Scan for the cell matching the given text and deliver its (X, Y) coordinate at center. 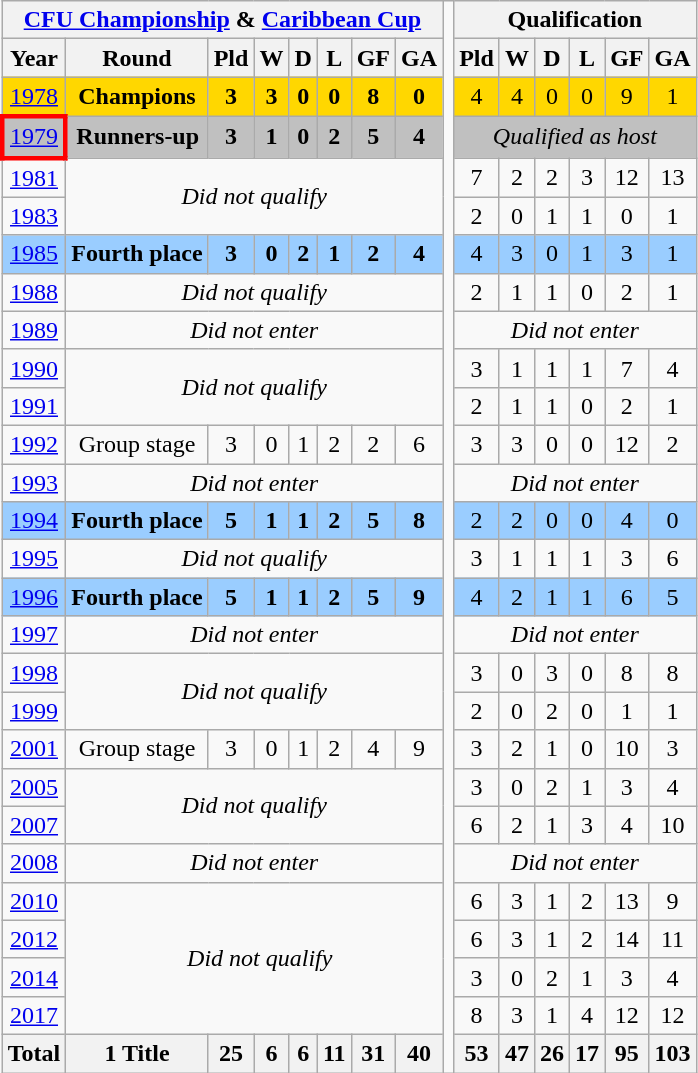
CFU Championship & Caribbean Cup (222, 20)
Runners-up (137, 136)
Qualification (575, 20)
1991 (34, 406)
Champions (137, 97)
1994 (34, 521)
26 (552, 1053)
2005 (34, 787)
1995 (34, 559)
1989 (34, 330)
103 (672, 1053)
47 (516, 1053)
95 (627, 1053)
Total (34, 1053)
2007 (34, 825)
2017 (34, 1015)
1993 (34, 483)
1979 (34, 136)
2014 (34, 977)
53 (477, 1053)
1985 (34, 254)
1996 (34, 597)
Round (137, 58)
2008 (34, 863)
Qualified as host (575, 136)
1997 (34, 635)
40 (420, 1053)
2001 (34, 749)
1992 (34, 444)
1 Title (137, 1053)
1999 (34, 711)
25 (231, 1053)
1988 (34, 292)
2010 (34, 901)
1998 (34, 673)
1990 (34, 368)
14 (627, 939)
2012 (34, 939)
1983 (34, 216)
1981 (34, 178)
1978 (34, 97)
31 (373, 1053)
17 (588, 1053)
Year (34, 58)
